Provide the (x, y) coordinate of the cell's center where the given text is located.  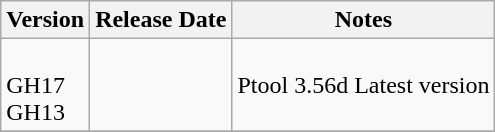
Ptool 3.56d Latest version (364, 85)
GH17 GH13 (46, 85)
Version (46, 20)
Notes (364, 20)
Release Date (161, 20)
